Return [x, y] of the center of cell containing provided text 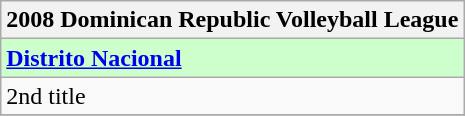
2008 Dominican Republic Volleyball League [232, 20]
Distrito Nacional [232, 58]
2nd title [232, 96]
